Output the [X, Y] coordinate of the center of the cell containing the given text.  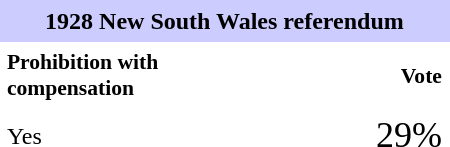
Vote [314, 76]
